Return (x, y) of the center of cell containing provided text 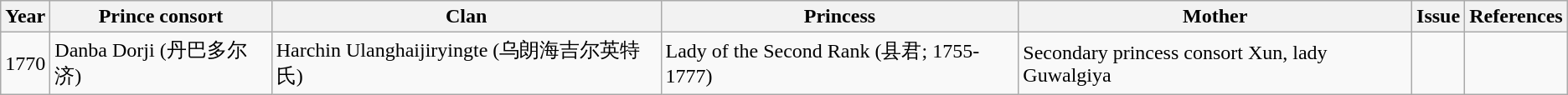
Princess (839, 17)
Harchin Ulanghaijiryingte (乌朗海吉尔英特氏) (466, 63)
Clan (466, 17)
Prince consort (161, 17)
Issue (1439, 17)
References (1516, 17)
Danba Dorji (丹巴多尔济) (161, 63)
Year (25, 17)
Lady of the Second Rank (县君; 1755-1777) (839, 63)
Secondary princess consort Xun, lady Guwalgiya (1215, 63)
1770 (25, 63)
Mother (1215, 17)
